Capture the cell that displays the provided text and extract its (x, y) central coordinate. 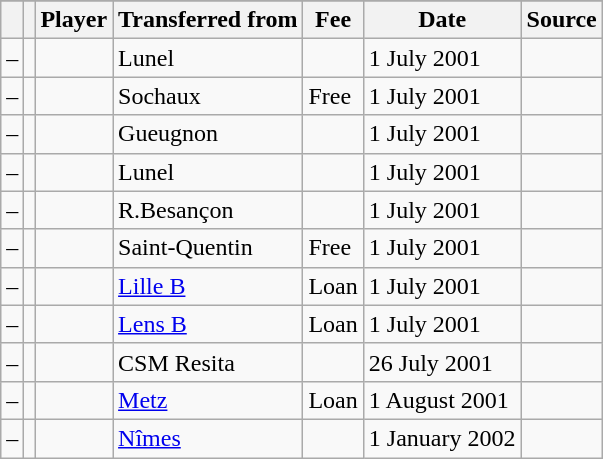
Gueugnon (208, 134)
R.Besançon (208, 210)
Date (442, 20)
Lens B (208, 324)
Transferred from (208, 20)
Lille B (208, 286)
26 July 2001 (442, 362)
1 January 2002 (442, 438)
1 August 2001 (442, 400)
CSM Resita (208, 362)
Source (562, 20)
Metz (208, 400)
Fee (333, 20)
Player (74, 20)
Saint-Quentin (208, 248)
Nîmes (208, 438)
Sochaux (208, 96)
